Find where the given text appears and provide that cell's center as [X, Y] coordinate. 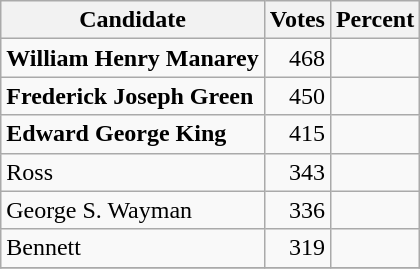
450 [297, 96]
Frederick Joseph Green [132, 96]
Votes [297, 20]
468 [297, 58]
Candidate [132, 20]
George S. Wayman [132, 210]
343 [297, 172]
Ross [132, 172]
415 [297, 134]
Percent [374, 20]
336 [297, 210]
William Henry Manarey [132, 58]
Edward George King [132, 134]
319 [297, 248]
Bennett [132, 248]
